Search for the cell housing the specified text and yield its [x, y] center coordinate. 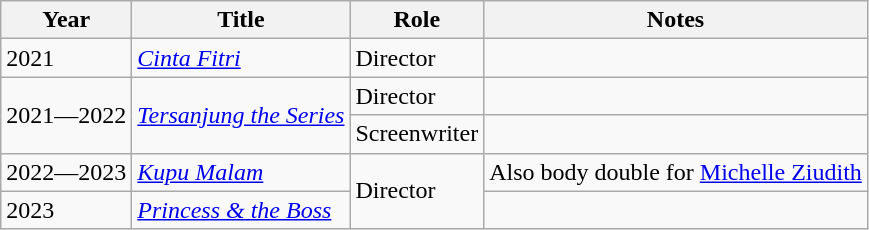
Cinta Fitri [241, 58]
Also body double for Michelle Ziudith [676, 172]
Year [66, 20]
2021 [66, 58]
2022—2023 [66, 172]
Tersanjung the Series [241, 115]
Screenwriter [417, 134]
Role [417, 20]
Kupu Malam [241, 172]
2021—2022 [66, 115]
Notes [676, 20]
2023 [66, 210]
Title [241, 20]
Princess & the Boss [241, 210]
